Return the [X, Y] coordinate for the center point of the cell that contains the specified text.  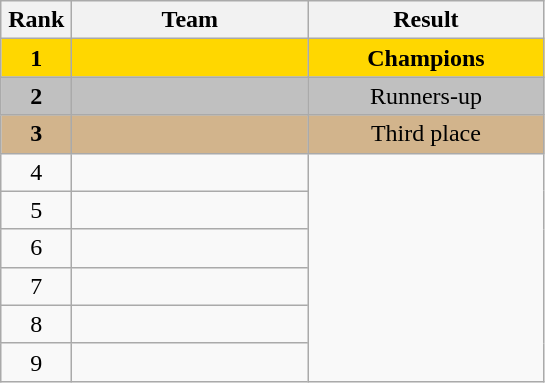
Champions [426, 58]
5 [36, 210]
7 [36, 286]
Third place [426, 134]
3 [36, 134]
8 [36, 324]
Team [190, 20]
Rank [36, 20]
Runners-up [426, 96]
6 [36, 248]
1 [36, 58]
4 [36, 172]
2 [36, 96]
Result [426, 20]
9 [36, 362]
